Locate the cell with the specified text and output its [X, Y] center coordinate. 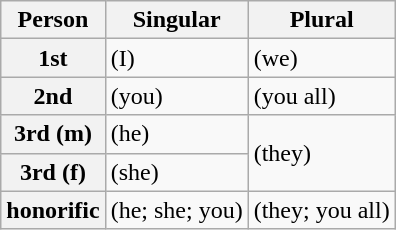
honorific [53, 210]
(she) [176, 172]
(you) [176, 96]
(you all) [322, 96]
(they; you all) [322, 210]
2nd [53, 96]
(I) [176, 58]
3rd (f) [53, 172]
(he) [176, 134]
(they) [322, 153]
3rd (m) [53, 134]
Person [53, 20]
(we) [322, 58]
1st [53, 58]
Singular [176, 20]
Plural [322, 20]
(he; she; you) [176, 210]
